Extract the (x, y) coordinate from the center of the cell holding the provided text.  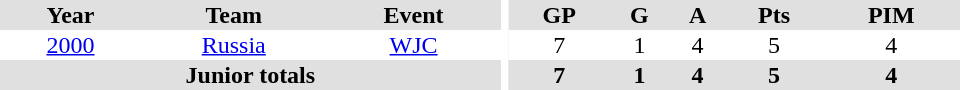
Junior totals (250, 75)
Russia (234, 45)
G (639, 15)
Team (234, 15)
Pts (774, 15)
A (697, 15)
PIM (892, 15)
GP (559, 15)
WJC (413, 45)
Event (413, 15)
2000 (70, 45)
Year (70, 15)
